Detect which cell encompasses the target text, then output its (X, Y) center coordinate. 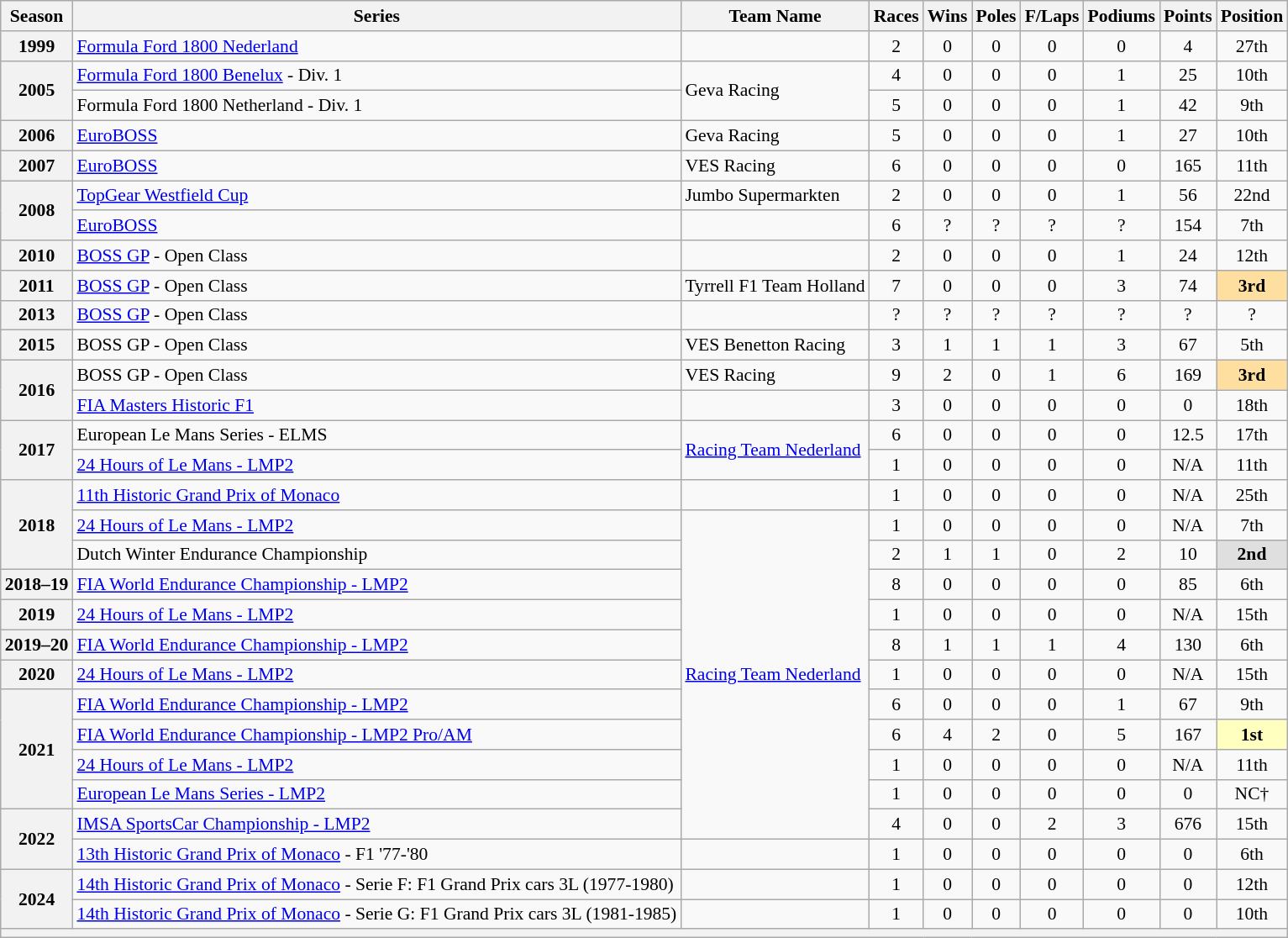
2006 (37, 136)
10 (1188, 555)
2018–19 (37, 585)
Tyrrell F1 Team Holland (775, 286)
2008 (37, 210)
2013 (37, 315)
IMSA SportsCar Championship - LMP2 (376, 825)
1999 (37, 46)
2020 (37, 675)
Position (1252, 16)
Series (376, 16)
2015 (37, 345)
TopGear Westfield Cup (376, 196)
169 (1188, 376)
NC† (1252, 794)
9 (896, 376)
Season (37, 16)
Formula Ford 1800 Netherland - Div. 1 (376, 106)
165 (1188, 166)
167 (1188, 735)
Races (896, 16)
2022 (37, 839)
2024 (37, 899)
European Le Mans Series - ELMS (376, 435)
13th Historic Grand Prix of Monaco - F1 '77-'80 (376, 855)
Wins (948, 16)
12.5 (1188, 435)
25th (1252, 495)
European Le Mans Series - LMP2 (376, 794)
FIA World Endurance Championship - LMP2 Pro/AM (376, 735)
1st (1252, 735)
2021 (37, 750)
56 (1188, 196)
5th (1252, 345)
85 (1188, 585)
130 (1188, 645)
42 (1188, 106)
27th (1252, 46)
14th Historic Grand Prix of Monaco - Serie G: F1 Grand Prix cars 3L (1981-1985) (376, 914)
2016 (37, 390)
2017 (37, 451)
154 (1188, 226)
Jumbo Supermarkten (775, 196)
F/Laps (1052, 16)
VES Benetton Racing (775, 345)
17th (1252, 435)
2011 (37, 286)
25 (1188, 76)
27 (1188, 136)
Points (1188, 16)
2010 (37, 256)
7 (896, 286)
Poles (996, 16)
14th Historic Grand Prix of Monaco - Serie F: F1 Grand Prix cars 3L (1977-1980) (376, 884)
Team Name (775, 16)
2018 (37, 524)
2019 (37, 615)
74 (1188, 286)
676 (1188, 825)
18th (1252, 405)
Dutch Winter Endurance Championship (376, 555)
2nd (1252, 555)
Formula Ford 1800 Nederland (376, 46)
Formula Ford 1800 Benelux - Div. 1 (376, 76)
11th Historic Grand Prix of Monaco (376, 495)
FIA Masters Historic F1 (376, 405)
Podiums (1122, 16)
2005 (37, 91)
2007 (37, 166)
2019–20 (37, 645)
22nd (1252, 196)
24 (1188, 256)
